Find where the given text appears and provide that cell's center as [x, y] coordinate. 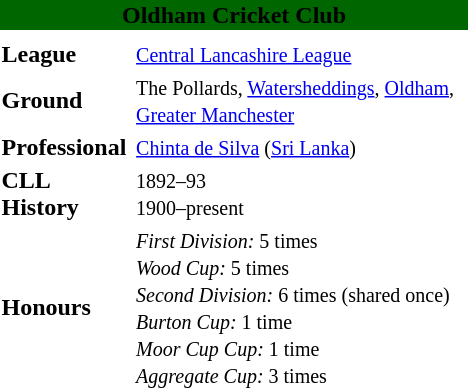
Oldham Cricket Club [234, 15]
Ground [66, 100]
Professional [66, 147]
CLL History [66, 194]
Central Lancashire League [302, 54]
1892–931900–present [302, 194]
League [66, 54]
Chinta de Silva (Sri Lanka) [302, 147]
The Pollards, Watersheddings, Oldham, Greater Manchester [302, 100]
